Pinpoint the cell where the given text exists, returning its [X, Y] midpoint coordinate. 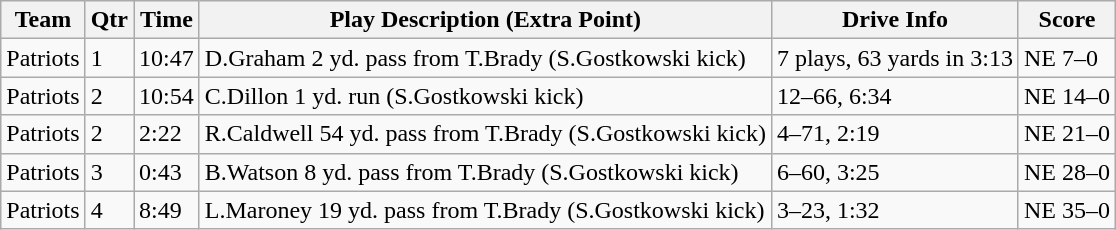
3 [109, 172]
NE 35–0 [1066, 210]
Time [167, 20]
B.Watson 8 yd. pass from T.Brady (S.Gostkowski kick) [485, 172]
0:43 [167, 172]
4 [109, 210]
NE 21–0 [1066, 134]
Team [43, 20]
C.Dillon 1 yd. run (S.Gostkowski kick) [485, 96]
8:49 [167, 210]
7 plays, 63 yards in 3:13 [894, 58]
NE 14–0 [1066, 96]
4–71, 2:19 [894, 134]
12–66, 6:34 [894, 96]
Drive Info [894, 20]
10:47 [167, 58]
R.Caldwell 54 yd. pass from T.Brady (S.Gostkowski kick) [485, 134]
6–60, 3:25 [894, 172]
NE 7–0 [1066, 58]
D.Graham 2 yd. pass from T.Brady (S.Gostkowski kick) [485, 58]
Qtr [109, 20]
Play Description (Extra Point) [485, 20]
1 [109, 58]
10:54 [167, 96]
NE 28–0 [1066, 172]
Score [1066, 20]
2:22 [167, 134]
3–23, 1:32 [894, 210]
L.Maroney 19 yd. pass from T.Brady (S.Gostkowski kick) [485, 210]
